Determine the (X, Y) coordinate at the center of the cell enclosing the given text.  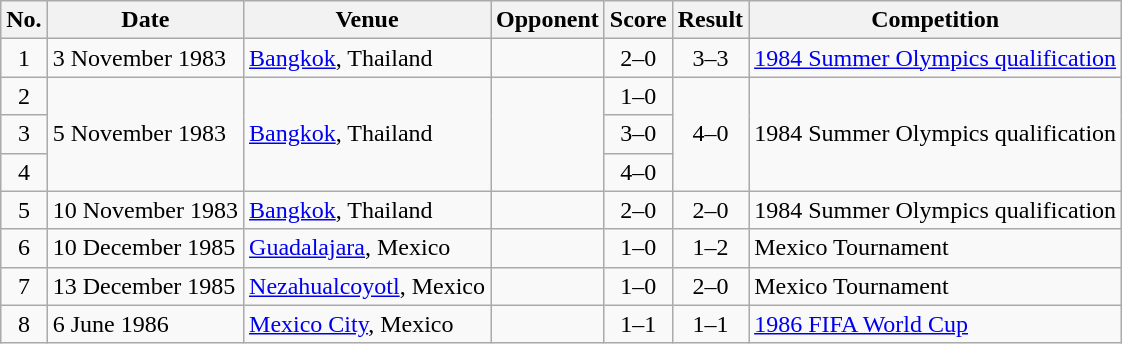
Mexico City, Mexico (368, 324)
8 (24, 324)
6 (24, 248)
10 December 1985 (145, 248)
Opponent (547, 20)
3 November 1983 (145, 58)
6 June 1986 (145, 324)
4 (24, 172)
7 (24, 286)
3–0 (638, 134)
1986 FIFA World Cup (936, 324)
Date (145, 20)
Score (638, 20)
1–2 (710, 248)
3–3 (710, 58)
Result (710, 20)
No. (24, 20)
3 (24, 134)
10 November 1983 (145, 210)
1 (24, 58)
5 November 1983 (145, 134)
2 (24, 96)
Guadalajara, Mexico (368, 248)
Venue (368, 20)
5 (24, 210)
Nezahualcoyotl, Mexico (368, 286)
Competition (936, 20)
13 December 1985 (145, 286)
